Identify which cell holds the provided text, then report its (x, y) central coordinate. 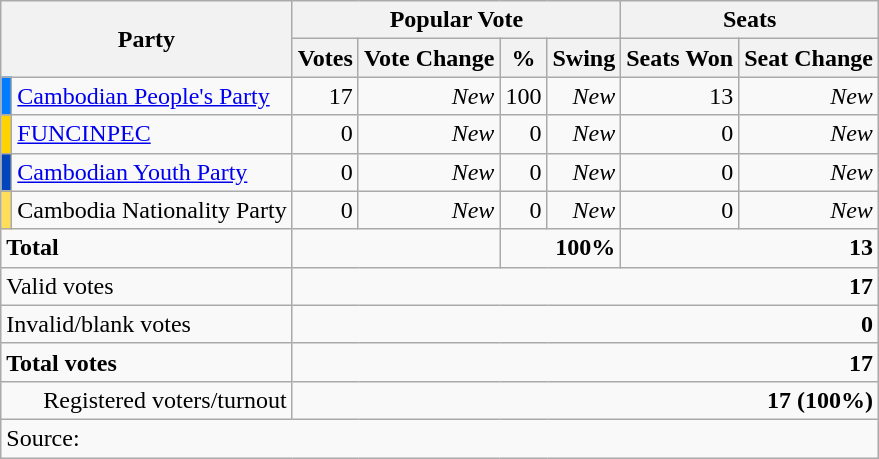
Vote Change (429, 58)
Seats Won (680, 58)
Valid votes (146, 286)
Cambodian People's Party (152, 96)
Registered voters/turnout (146, 400)
Total (146, 248)
Party (146, 39)
Invalid/blank votes (146, 324)
Popular Vote (456, 20)
100% (560, 248)
100 (524, 96)
Source: (440, 438)
Total votes (146, 362)
Seats (750, 20)
Seat Change (809, 58)
17 (100%) (585, 400)
Votes (325, 58)
FUNCINPEC (152, 134)
Cambodian Youth Party (152, 172)
% (524, 58)
Cambodia Nationality Party (152, 210)
Swing (584, 58)
